Extract the [x, y] coordinate from the center of the cell holding the provided text.  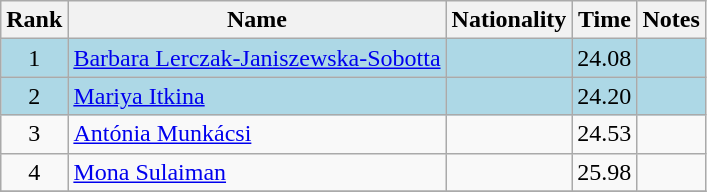
Notes [671, 20]
25.98 [604, 172]
Nationality [509, 20]
3 [34, 134]
Antónia Munkácsi [257, 134]
Rank [34, 20]
Name [257, 20]
Mariya Itkina [257, 96]
24.53 [604, 134]
24.08 [604, 58]
Barbara Lerczak-Janiszewska-Sobotta [257, 58]
24.20 [604, 96]
4 [34, 172]
Mona Sulaiman [257, 172]
Time [604, 20]
2 [34, 96]
1 [34, 58]
